Extract the (x, y) coordinate from the center of the cell holding the provided text.  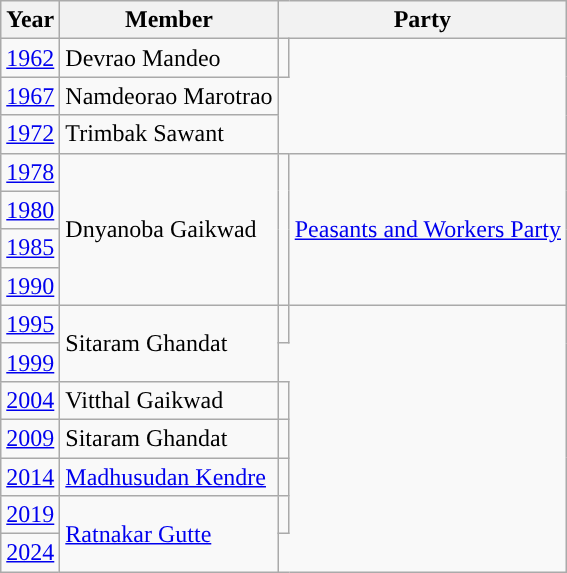
Namdeorao Marotrao (169, 96)
Member (169, 20)
Trimbak Sawant (169, 134)
Year (30, 20)
Peasants and Workers Party (428, 229)
2004 (30, 400)
1978 (30, 172)
2019 (30, 515)
1980 (30, 210)
Ratnakar Gutte (169, 534)
2024 (30, 553)
Dnyanoba Gaikwad (169, 229)
1990 (30, 286)
2009 (30, 438)
Vitthal Gaikwad (169, 400)
Madhusudan Kendre (169, 477)
1985 (30, 248)
1999 (30, 362)
Party (422, 20)
1995 (30, 324)
2014 (30, 477)
Devrao Mandeo (169, 58)
1972 (30, 134)
1967 (30, 96)
1962 (30, 58)
